Output the [x, y] coordinate of the center of the cell containing the given text.  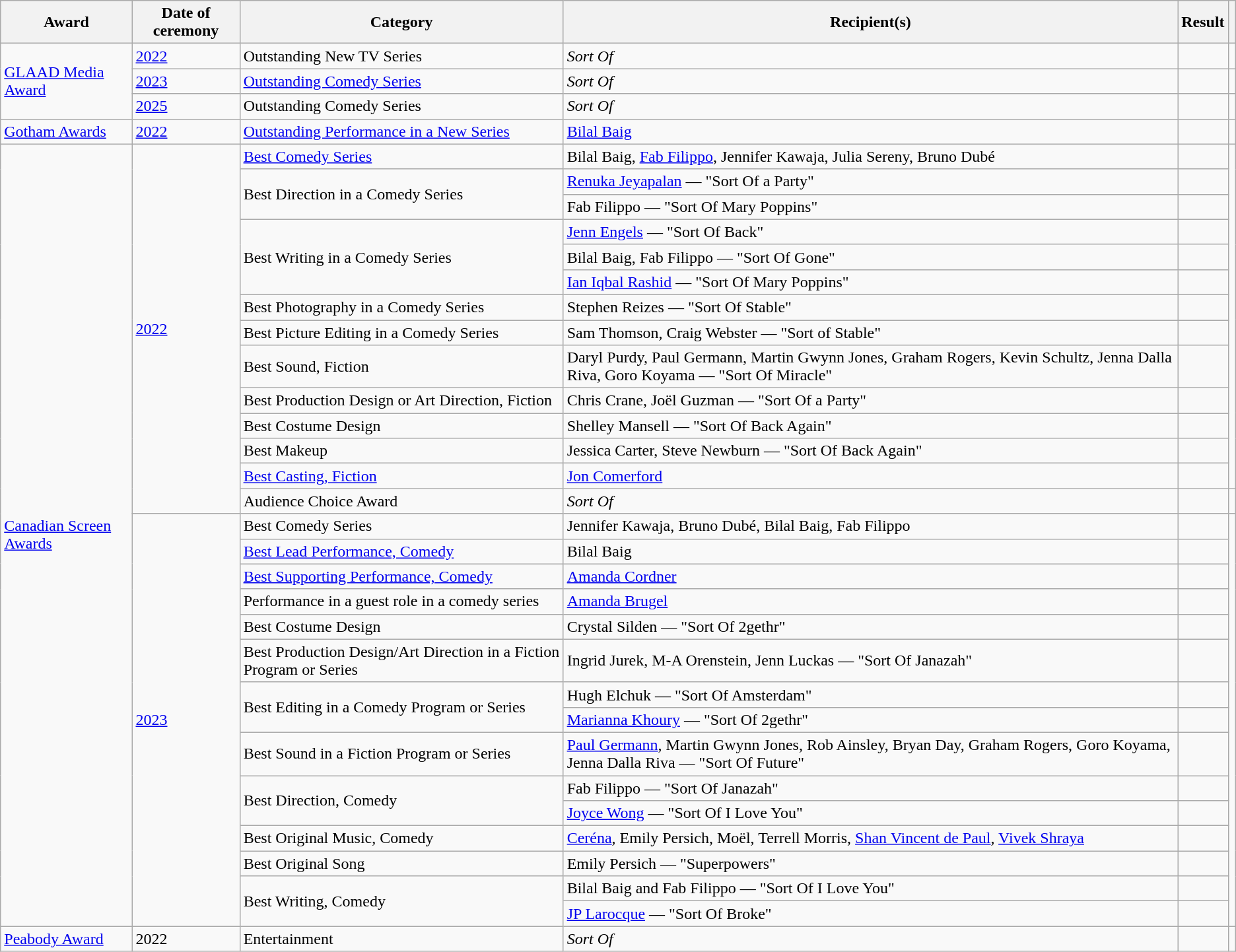
Best Casting, Fiction [401, 476]
Joyce Wong — "Sort Of I Love You" [870, 813]
Jessica Carter, Steve Newburn — "Sort Of Back Again" [870, 451]
Best Direction, Comedy [401, 800]
Best Original Music, Comedy [401, 838]
Best Original Song [401, 864]
Best Supporting Performance, Comedy [401, 576]
Outstanding New TV Series [401, 56]
GLAAD Media Award [66, 81]
Audience Choice Award [401, 501]
Best Direction in a Comedy Series [401, 194]
Best Picture Editing in a Comedy Series [401, 332]
Sam Thomson, Craig Webster — "Sort of Stable" [870, 332]
Fab Filippo — "Sort Of Mary Poppins" [870, 207]
Bilal Baig, Fab Filippo, Jennifer Kawaja, Julia Sereny, Bruno Dubé [870, 156]
Ceréna, Emily Persich, Moël, Terrell Morris, Shan Vincent de Paul, Vivek Shraya [870, 838]
Performance in a guest role in a comedy series [401, 601]
Category [401, 22]
Award [66, 22]
Jennifer Kawaja, Bruno Dubé, Bilal Baig, Fab Filippo [870, 526]
Result [1203, 22]
Best Editing in a Comedy Program or Series [401, 707]
Bilal Baig and Fab Filippo — "Sort Of I Love You" [870, 889]
Jon Comerford [870, 476]
2025 [186, 106]
Best Production Design or Art Direction, Fiction [401, 401]
Emily Persich — "Superpowers" [870, 864]
Canadian Screen Awards [66, 535]
Chris Crane, Joël Guzman — "Sort Of a Party" [870, 401]
Stephen Reizes — "Sort Of Stable" [870, 307]
Renuka Jeyapalan — "Sort Of a Party" [870, 182]
Best Makeup [401, 451]
Crystal Silden — "Sort Of 2gethr" [870, 627]
Amanda Cordner [870, 576]
Outstanding Performance in a New Series [401, 131]
Shelley Mansell — "Sort Of Back Again" [870, 426]
Best Sound, Fiction [401, 367]
Peabody Award [66, 939]
Amanda Brugel [870, 601]
Hugh Elchuk — "Sort Of Amsterdam" [870, 695]
Best Writing in a Comedy Series [401, 257]
Daryl Purdy, Paul Germann, Martin Gwynn Jones, Graham Rogers, Kevin Schultz, Jenna Dalla Riva, Goro Koyama — "Sort Of Miracle" [870, 367]
Jenn Engels — "Sort Of Back" [870, 232]
Paul Germann, Martin Gwynn Jones, Rob Ainsley, Bryan Day, Graham Rogers, Goro Koyama, Jenna Dalla Riva — "Sort Of Future" [870, 754]
Date of ceremony [186, 22]
Recipient(s) [870, 22]
Best Writing, Comedy [401, 901]
Entertainment [401, 939]
Marianna Khoury — "Sort Of 2gethr" [870, 720]
JP Larocque — "Sort Of Broke" [870, 914]
Ian Iqbal Rashid — "Sort Of Mary Poppins" [870, 282]
Best Sound in a Fiction Program or Series [401, 754]
Best Photography in a Comedy Series [401, 307]
Bilal Baig, Fab Filippo — "Sort Of Gone" [870, 257]
Fab Filippo — "Sort Of Janazah" [870, 788]
Ingrid Jurek, M-A Orenstein, Jenn Luckas — "Sort Of Janazah" [870, 660]
Gotham Awards [66, 131]
Best Lead Performance, Comedy [401, 551]
Best Production Design/Art Direction in a Fiction Program or Series [401, 660]
